Determine the (x, y) coordinate at the center of the cell enclosing the given text.  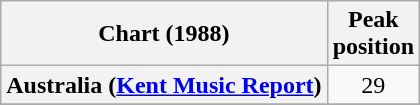
Peakposition (373, 34)
Chart (1988) (164, 34)
Australia (Kent Music Report) (164, 85)
29 (373, 85)
